Return [x, y] of the center of cell containing provided text 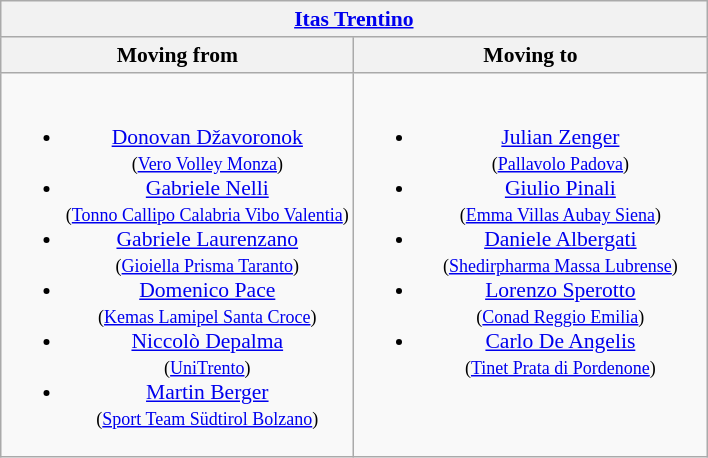
Itas Trentino [354, 19]
Moving to [530, 55]
Moving from [178, 55]
